Provide the [x, y] coordinate of the cell's center where the given text is located.  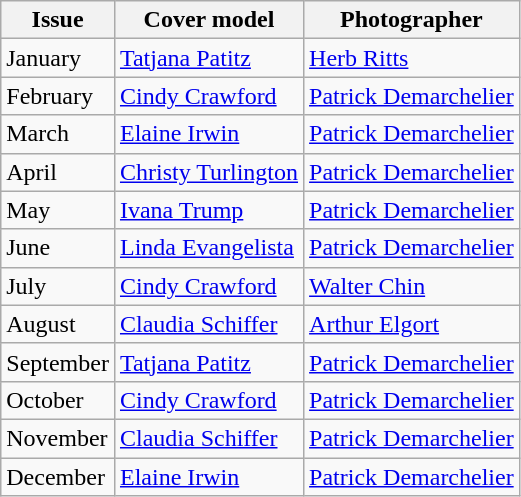
May [58, 210]
April [58, 172]
August [58, 324]
November [58, 438]
Walter Chin [412, 286]
Herb Ritts [412, 58]
Photographer [412, 20]
February [58, 96]
December [58, 477]
Christy Turlington [208, 172]
September [58, 362]
July [58, 286]
October [58, 400]
Cover model [208, 20]
June [58, 248]
January [58, 58]
Ivana Trump [208, 210]
Issue [58, 20]
Linda Evangelista [208, 248]
Arthur Elgort [412, 324]
March [58, 134]
